From the cell containing the given text, extract its center point as [x, y] coordinate. 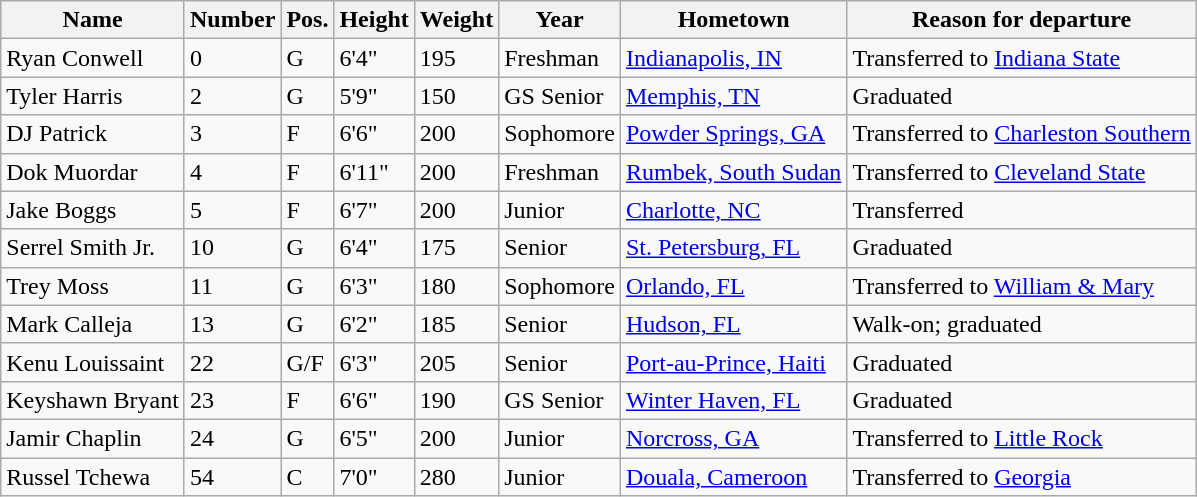
6'2" [374, 324]
Mark Calleja [93, 324]
G/F [308, 362]
Transferred to Indiana State [1022, 58]
Indianapolis, IN [733, 58]
Hometown [733, 20]
5'9" [374, 96]
185 [456, 324]
0 [232, 58]
Transferred to Little Rock [1022, 438]
205 [456, 362]
6'7" [374, 210]
Transferred to William & Mary [1022, 286]
Year [560, 20]
Transferred [1022, 210]
6'11" [374, 172]
3 [232, 134]
10 [232, 248]
Ryan Conwell [93, 58]
11 [232, 286]
Powder Springs, GA [733, 134]
Reason for departure [1022, 20]
Name [93, 20]
Douala, Cameroon [733, 477]
Transferred to Charleston Southern [1022, 134]
Hudson, FL [733, 324]
54 [232, 477]
Walk-on; graduated [1022, 324]
Tyler Harris [93, 96]
C [308, 477]
5 [232, 210]
Rumbek, South Sudan [733, 172]
Trey Moss [93, 286]
7'0" [374, 477]
Charlotte, NC [733, 210]
2 [232, 96]
Jake Boggs [93, 210]
24 [232, 438]
DJ Patrick [93, 134]
Weight [456, 20]
280 [456, 477]
Number [232, 20]
195 [456, 58]
23 [232, 400]
St. Petersburg, FL [733, 248]
22 [232, 362]
Dok Muordar [93, 172]
180 [456, 286]
175 [456, 248]
Winter Haven, FL [733, 400]
Serrel Smith Jr. [93, 248]
Memphis, TN [733, 96]
Russel Tchewa [93, 477]
Jamir Chaplin [93, 438]
Orlando, FL [733, 286]
Kenu Louissaint [93, 362]
150 [456, 96]
4 [232, 172]
Norcross, GA [733, 438]
Keyshawn Bryant [93, 400]
Transferred to Cleveland State [1022, 172]
Port-au-Prince, Haiti [733, 362]
6'5" [374, 438]
Pos. [308, 20]
190 [456, 400]
Height [374, 20]
13 [232, 324]
Transferred to Georgia [1022, 477]
